Scan for the cell matching the given text and deliver its [x, y] coordinate at center. 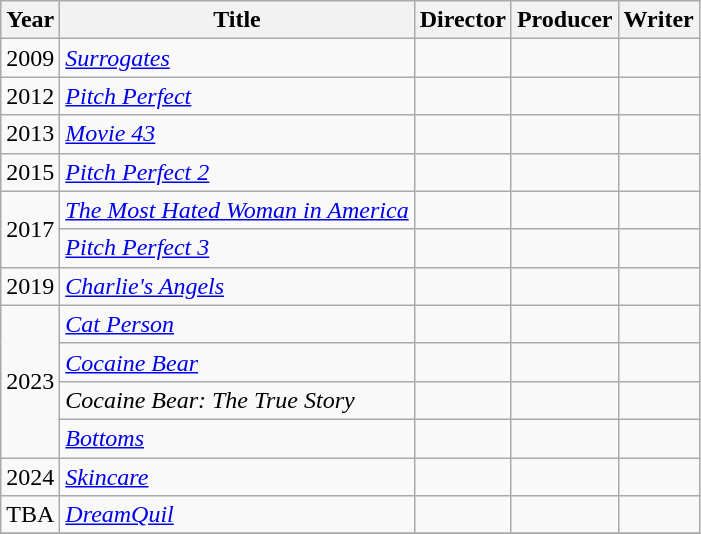
TBA [30, 515]
Pitch Perfect 2 [237, 172]
Producer [564, 20]
Charlie's Angels [237, 286]
DreamQuil [237, 515]
Movie 43 [237, 134]
2023 [30, 381]
Cocaine Bear [237, 362]
Skincare [237, 477]
2019 [30, 286]
Cocaine Bear: The True Story [237, 400]
2015 [30, 172]
Surrogates [237, 58]
Pitch Perfect 3 [237, 248]
Title [237, 20]
2013 [30, 134]
Cat Person [237, 324]
Pitch Perfect [237, 96]
2017 [30, 229]
The Most Hated Woman in America [237, 210]
Director [462, 20]
2009 [30, 58]
Year [30, 20]
Bottoms [237, 438]
2012 [30, 96]
Writer [658, 20]
2024 [30, 477]
